Provide the [x, y] coordinate of the cell's center where the given text is located.  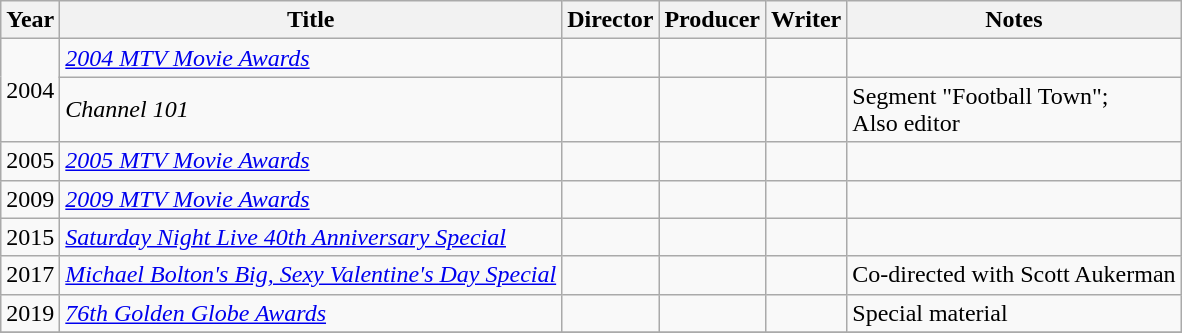
Year [30, 20]
Title [311, 20]
Michael Bolton's Big, Sexy Valentine's Day Special [311, 275]
Special material [1014, 313]
76th Golden Globe Awards [311, 313]
2009 [30, 199]
2004 MTV Movie Awards [311, 58]
Notes [1014, 20]
2019 [30, 313]
Channel 101 [311, 110]
2005 [30, 161]
Co-directed with Scott Aukerman [1014, 275]
2004 [30, 90]
Segment "Football Town";Also editor [1014, 110]
2015 [30, 237]
Writer [806, 20]
Producer [712, 20]
Saturday Night Live 40th Anniversary Special [311, 237]
2017 [30, 275]
Director [610, 20]
2009 MTV Movie Awards [311, 199]
2005 MTV Movie Awards [311, 161]
